Scan for the cell matching the given text and deliver its [x, y] coordinate at center. 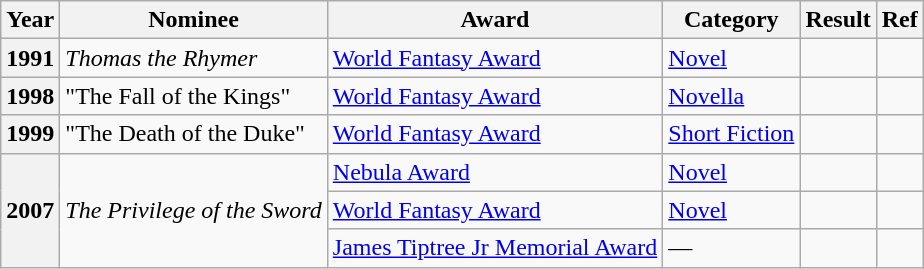
2007 [30, 210]
Award [494, 20]
Year [30, 20]
Ref [900, 20]
1991 [30, 58]
The Privilege of the Sword [194, 210]
James Tiptree Jr Memorial Award [494, 248]
Thomas the Rhymer [194, 58]
Nebula Award [494, 172]
"The Fall of the Kings" [194, 96]
Nominee [194, 20]
"The Death of the Duke" [194, 134]
Category [732, 20]
1998 [30, 96]
Novella [732, 96]
Result [838, 20]
Short Fiction [732, 134]
1999 [30, 134]
— [732, 248]
